Provide the (x, y) coordinate of the cell's center where the given text is located.  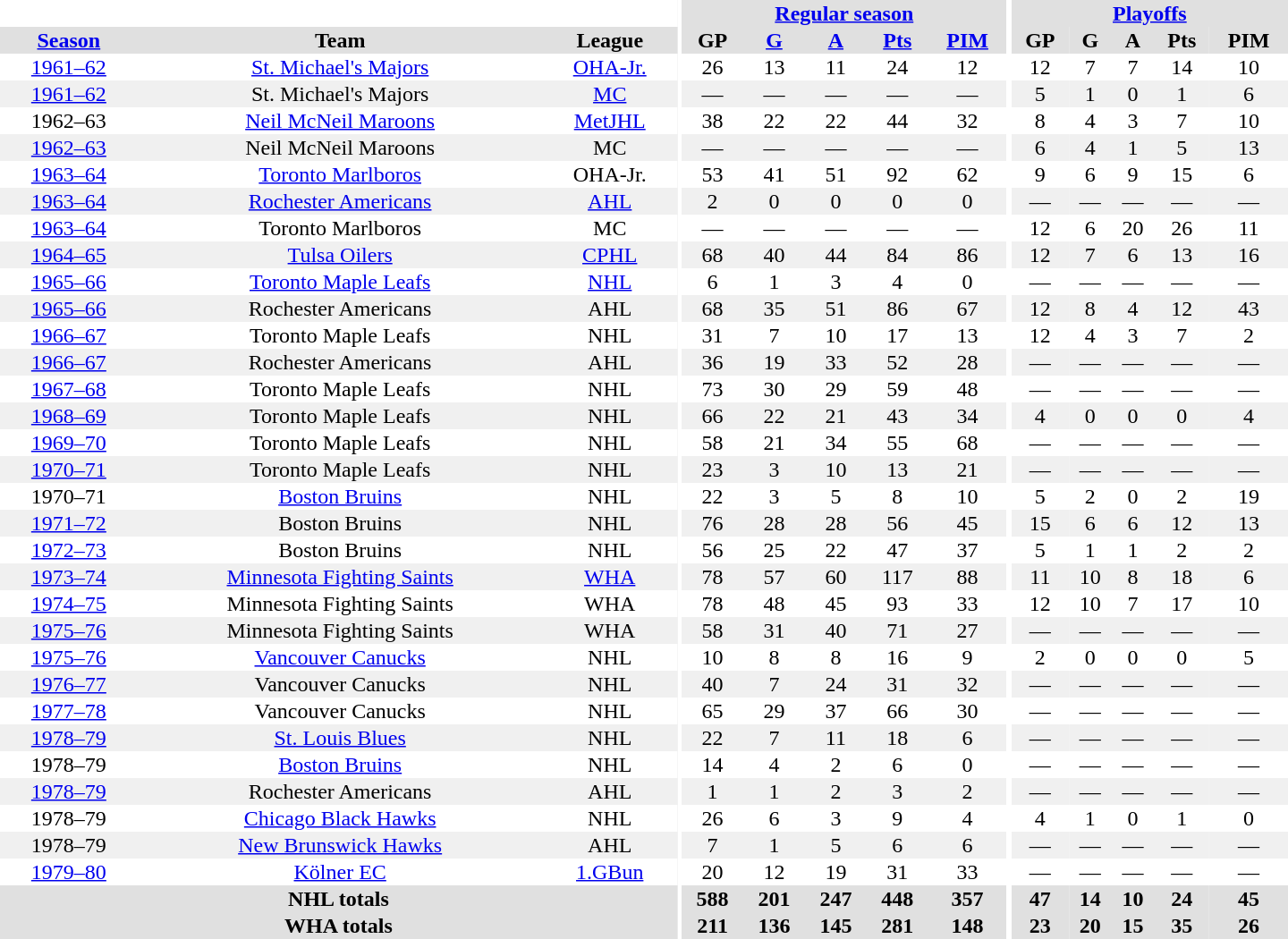
New Brunswick Hawks (340, 845)
52 (898, 362)
WHA totals (338, 926)
588 (712, 899)
Playoffs (1150, 13)
St. Louis Blues (340, 738)
71 (898, 630)
1969–70 (69, 443)
1976–77 (69, 684)
60 (835, 577)
57 (775, 577)
93 (898, 604)
1.GBun (610, 872)
1971–72 (69, 523)
148 (968, 926)
55 (898, 443)
1964–65 (69, 255)
CPHL (610, 255)
27 (968, 630)
36 (712, 362)
117 (898, 577)
Regular season (844, 13)
MetJHL (610, 121)
Chicago Black Hawks (340, 818)
73 (712, 389)
Team (340, 40)
201 (775, 899)
145 (835, 926)
1967–68 (69, 389)
1979–80 (69, 872)
Tulsa Oilers (340, 255)
41 (775, 174)
Season (69, 40)
247 (835, 899)
448 (898, 899)
62 (968, 174)
136 (775, 926)
211 (712, 926)
1968–69 (69, 416)
92 (898, 174)
59 (898, 389)
65 (712, 711)
67 (968, 309)
53 (712, 174)
25 (775, 550)
1974–75 (69, 604)
88 (968, 577)
1977–78 (69, 711)
1973–74 (69, 577)
Kölner EC (340, 872)
84 (898, 255)
League (610, 40)
76 (712, 523)
281 (898, 926)
357 (968, 899)
38 (712, 121)
1972–73 (69, 550)
NHL totals (338, 899)
